Locate the cell with the specified text and output its [X, Y] center coordinate. 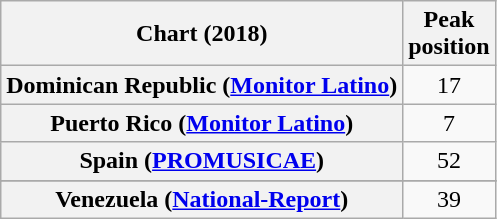
Peakposition [449, 34]
52 [449, 161]
39 [449, 199]
17 [449, 85]
Venezuela (National-Report) [202, 199]
7 [449, 123]
Dominican Republic (Monitor Latino) [202, 85]
Puerto Rico (Monitor Latino) [202, 123]
Chart (2018) [202, 34]
Spain (PROMUSICAE) [202, 161]
